Extract the (x, y) coordinate from the center of the cell holding the provided text.  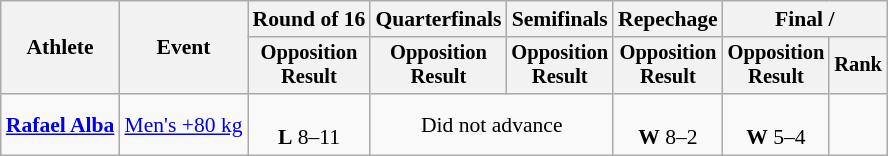
Quarterfinals (438, 19)
Semifinals (560, 19)
Did not advance (492, 124)
Final / (805, 19)
Athlete (60, 48)
W 8–2 (668, 124)
Rank (858, 66)
Round of 16 (310, 19)
Rafael Alba (60, 124)
Repechage (668, 19)
W 5–4 (776, 124)
Event (183, 48)
L 8–11 (310, 124)
Men's +80 kg (183, 124)
